Pinpoint the cell where the given text exists, returning its [x, y] midpoint coordinate. 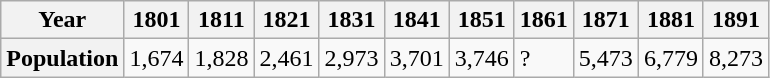
1861 [544, 20]
1,674 [156, 58]
Year [62, 20]
? [544, 58]
5,473 [606, 58]
1821 [286, 20]
8,273 [736, 58]
1,828 [222, 58]
6,779 [670, 58]
1841 [416, 20]
1851 [482, 20]
1871 [606, 20]
1831 [352, 20]
1811 [222, 20]
3,746 [482, 58]
1801 [156, 20]
1881 [670, 20]
2,973 [352, 58]
1891 [736, 20]
Population [62, 58]
3,701 [416, 58]
2,461 [286, 58]
